Determine the (x, y) coordinate at the center of the cell enclosing the given text.  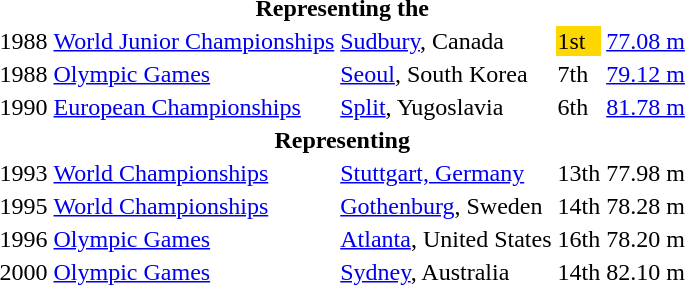
Gothenburg, Sweden (446, 206)
7th (579, 74)
16th (579, 239)
World Junior Championships (194, 41)
Stuttgart, Germany (446, 173)
13th (579, 173)
Seoul, South Korea (446, 74)
Atlanta, United States (446, 239)
14th (579, 206)
European Championships (194, 107)
6th (579, 107)
1st (579, 41)
Split, Yugoslavia (446, 107)
Sudbury, Canada (446, 41)
